Capture the cell that displays the provided text and extract its [X, Y] central coordinate. 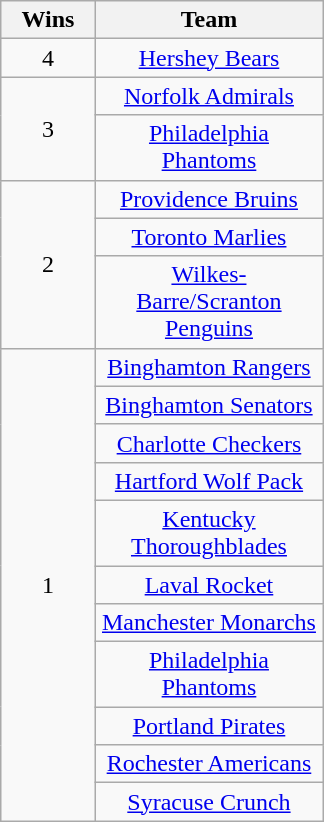
Providence Bruins [210, 199]
Binghamton Senators [210, 405]
Manchester Monarchs [210, 623]
Charlotte Checkers [210, 443]
Team [210, 20]
Binghamton Rangers [210, 367]
Rochester Americans [210, 764]
Wins [48, 20]
Hershey Bears [210, 58]
Hartford Wolf Pack [210, 481]
Portland Pirates [210, 726]
Norfolk Admirals [210, 96]
4 [48, 58]
Toronto Marlies [210, 237]
Syracuse Crunch [210, 802]
1 [48, 584]
Kentucky Thoroughblades [210, 532]
Wilkes-Barre/Scranton Penguins [210, 302]
3 [48, 128]
Laval Rocket [210, 585]
2 [48, 264]
